Provide the [X, Y] coordinate of the cell's center where the given text is located.  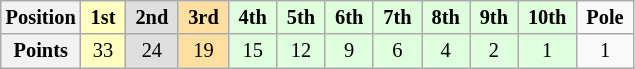
6 [397, 51]
9th [494, 17]
Position [41, 17]
1st [104, 17]
7th [397, 17]
19 [203, 51]
Pole [604, 17]
24 [152, 51]
6th [349, 17]
4 [446, 51]
15 [253, 51]
9 [349, 51]
5th [301, 17]
33 [104, 51]
10th [547, 17]
Points [41, 51]
12 [301, 51]
3rd [203, 17]
8th [446, 17]
2nd [152, 17]
2 [494, 51]
4th [253, 17]
